Return the (x, y) coordinate for the center point of the cell that contains the specified text.  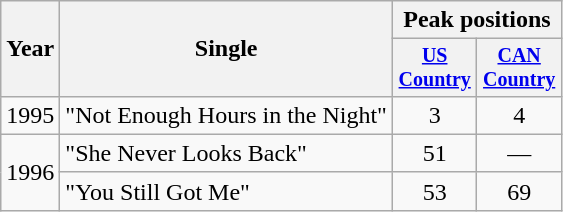
— (519, 153)
1995 (30, 115)
Peak positions (476, 20)
Single (226, 49)
51 (434, 153)
Year (30, 49)
CAN Country (519, 68)
69 (519, 191)
1996 (30, 172)
"Not Enough Hours in the Night" (226, 115)
"You Still Got Me" (226, 191)
4 (519, 115)
3 (434, 115)
US Country (434, 68)
"She Never Looks Back" (226, 153)
53 (434, 191)
